Determine the (X, Y) coordinate at the center of the cell enclosing the given text.  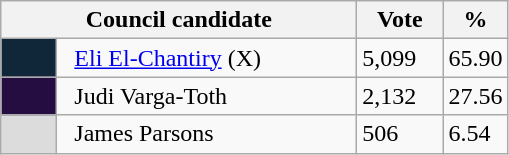
Judi Varga-Toth (207, 96)
27.56 (476, 96)
Council candidate (179, 20)
6.54 (476, 134)
2,132 (400, 96)
Eli El-Chantiry (X) (207, 58)
James Parsons (207, 134)
506 (400, 134)
Vote (400, 20)
65.90 (476, 58)
% (476, 20)
5,099 (400, 58)
